Return the [X, Y] coordinate for the center point of the cell that contains the specified text.  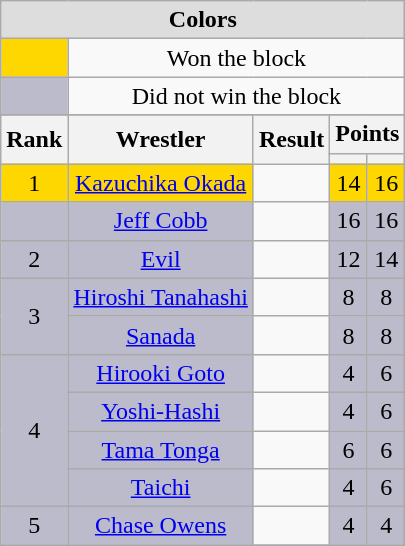
3 [34, 316]
Points [368, 134]
2 [34, 259]
Kazuchika Okada [161, 183]
Colors [203, 20]
Evil [161, 259]
Yoshi-Hashi [161, 411]
Sanada [161, 335]
12 [349, 259]
Tama Tonga [161, 449]
Taichi [161, 488]
Hirooki Goto [161, 373]
Rank [34, 140]
5 [34, 526]
1 [34, 183]
Wrestler [161, 140]
Chase Owens [161, 526]
Did not win the block [236, 96]
Hiroshi Tanahashi [161, 297]
Jeff Cobb [161, 221]
Result [291, 140]
Won the block [236, 58]
